Extract the (X, Y) coordinate from the center of the cell holding the provided text.  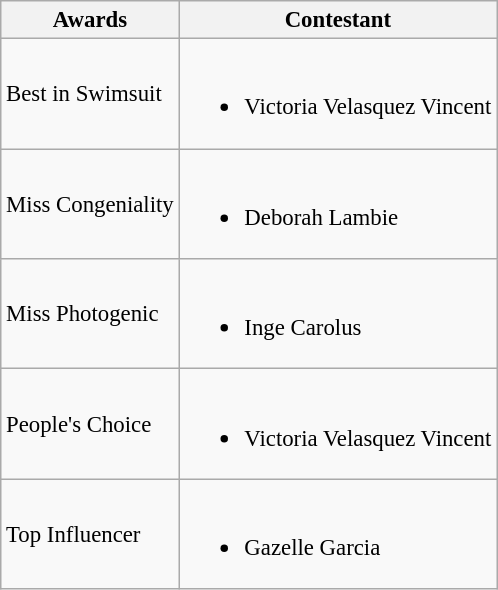
Deborah Lambie (338, 204)
Miss Congeniality (90, 204)
People's Choice (90, 424)
Top Influencer (90, 534)
Contestant (338, 20)
Inge Carolus (338, 314)
Gazelle Garcia (338, 534)
Miss Photogenic (90, 314)
Awards (90, 20)
Best in Swimsuit (90, 94)
